Capture the cell that displays the provided text and extract its (X, Y) central coordinate. 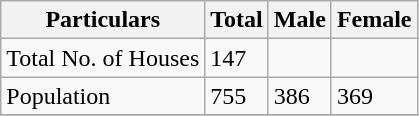
Female (374, 20)
369 (374, 96)
755 (237, 96)
Male (300, 20)
147 (237, 58)
Total (237, 20)
Total No. of Houses (103, 58)
Particulars (103, 20)
Population (103, 96)
386 (300, 96)
